Locate the cell with the specified text and output its [x, y] center coordinate. 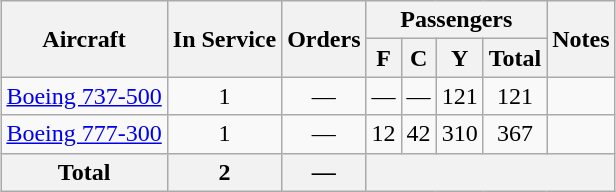
Boeing 737-500 [84, 96]
310 [460, 134]
Notes [581, 39]
2 [224, 172]
Orders [324, 39]
42 [418, 134]
Y [460, 58]
367 [515, 134]
Aircraft [84, 39]
F [384, 58]
C [418, 58]
Boeing 777-300 [84, 134]
12 [384, 134]
In Service [224, 39]
Passengers [456, 20]
